Output the (x, y) coordinate of the center of the cell containing the given text.  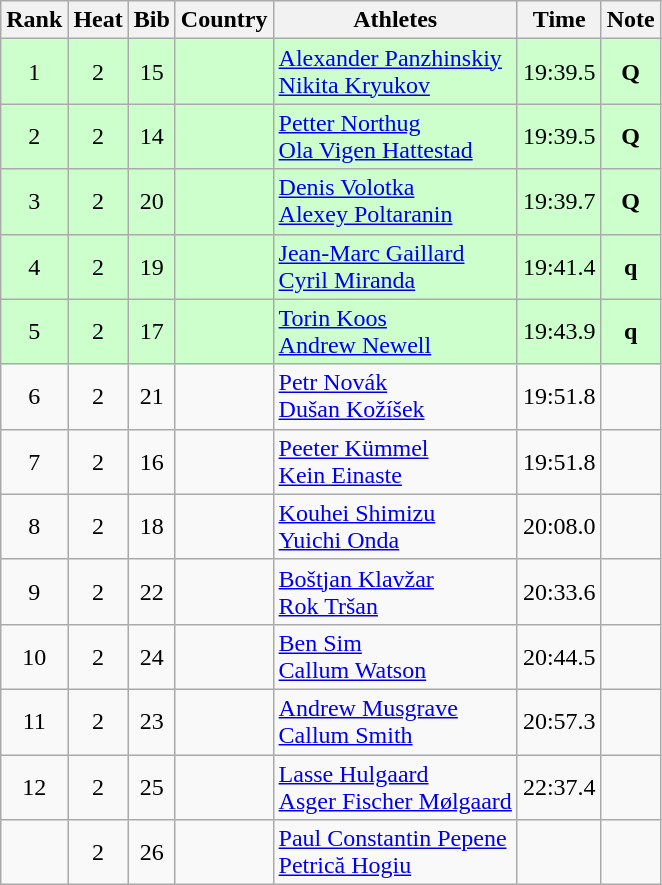
Petter NorthugOla Vigen Hattestad (395, 136)
21 (152, 396)
20:57.3 (559, 722)
17 (152, 332)
Boštjan KlavžarRok Tršan (395, 592)
23 (152, 722)
5 (34, 332)
7 (34, 462)
25 (152, 786)
Peeter KümmelKein Einaste (395, 462)
11 (34, 722)
14 (152, 136)
Athletes (395, 20)
15 (152, 72)
Country (224, 20)
3 (34, 202)
20 (152, 202)
19:39.7 (559, 202)
8 (34, 526)
22:37.4 (559, 786)
Bib (152, 20)
Andrew MusgraveCallum Smith (395, 722)
1 (34, 72)
10 (34, 656)
Paul Constantin PepenePetrică Hogiu (395, 852)
Lasse HulgaardAsger Fischer Mølgaard (395, 786)
18 (152, 526)
16 (152, 462)
26 (152, 852)
6 (34, 396)
24 (152, 656)
12 (34, 786)
Ben SimCallum Watson (395, 656)
Jean-Marc GaillardCyril Miranda (395, 266)
22 (152, 592)
19:43.9 (559, 332)
Heat (98, 20)
19 (152, 266)
Time (559, 20)
20:08.0 (559, 526)
Petr NovákDušan Kožíšek (395, 396)
9 (34, 592)
Note (630, 20)
20:44.5 (559, 656)
Torin KoosAndrew Newell (395, 332)
4 (34, 266)
Denis VolotkaAlexey Poltaranin (395, 202)
20:33.6 (559, 592)
Rank (34, 20)
Kouhei ShimizuYuichi Onda (395, 526)
19:41.4 (559, 266)
Alexander PanzhinskiyNikita Kryukov (395, 72)
